Pinpoint the cell where the given text exists, returning its [x, y] midpoint coordinate. 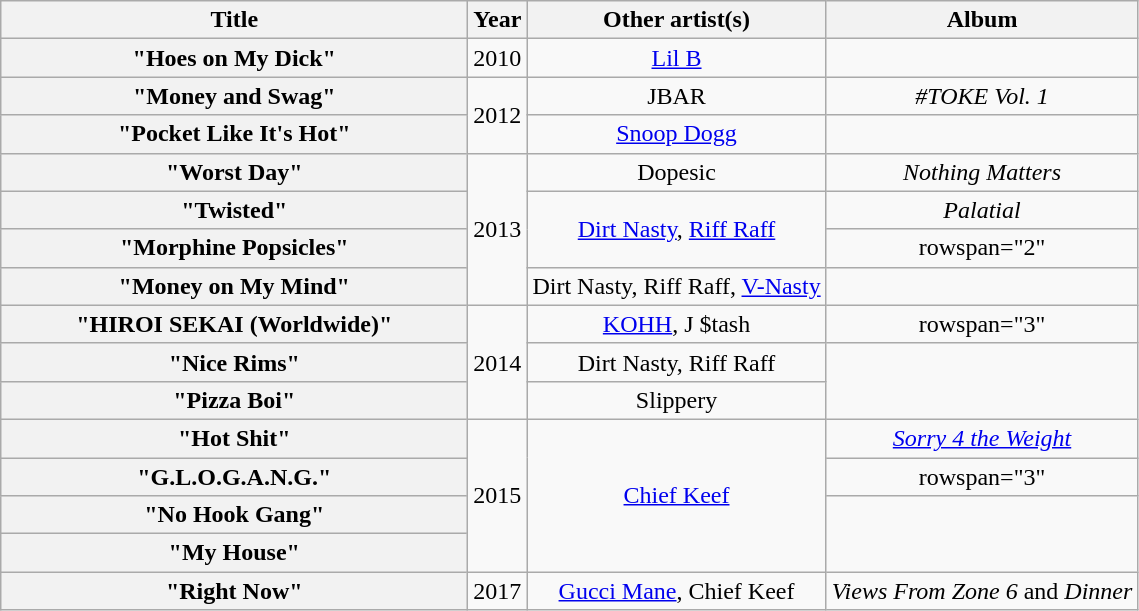
Year [498, 20]
rowspan="2" [982, 248]
"Hot Shit" [234, 438]
Snoop Dogg [676, 134]
2013 [498, 229]
"Pocket Like It's Hot" [234, 134]
2010 [498, 58]
Lil B [676, 58]
2012 [498, 115]
Nothing Matters [982, 172]
2017 [498, 591]
2015 [498, 495]
Chief Keef [676, 495]
Other artist(s) [676, 20]
Sorry 4 the Weight [982, 438]
"Money on My Mind" [234, 286]
Slippery [676, 400]
Title [234, 20]
"G.L.O.G.A.N.G." [234, 477]
"Twisted" [234, 210]
"HIROI SEKAI (Worldwide)" [234, 324]
"Right Now" [234, 591]
"Worst Day" [234, 172]
Gucci Mane, Chief Keef [676, 591]
Album [982, 20]
Dopesic [676, 172]
"Pizza Boi" [234, 400]
"Morphine Popsicles" [234, 248]
Dirt Nasty, Riff Raff, V-Nasty [676, 286]
2014 [498, 362]
KOHH, J $tash [676, 324]
"My House" [234, 553]
"Nice Rims" [234, 362]
"No Hook Gang" [234, 515]
#TOKE Vol. 1 [982, 96]
"Hoes on My Dick" [234, 58]
Palatial [982, 210]
Views From Zone 6 and Dinner [982, 591]
JBAR [676, 96]
"Money and Swag" [234, 96]
